Locate the cell with the specified text and output its (X, Y) center coordinate. 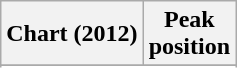
Chart (2012) (72, 34)
Peakposition (189, 34)
